Determine the [X, Y] coordinate at the center of the cell enclosing the given text.  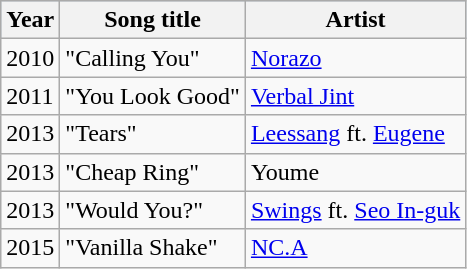
NC.A [355, 248]
2011 [30, 96]
"Cheap Ring" [153, 172]
Artist [355, 20]
"Would You?" [153, 210]
"Calling You" [153, 58]
Song title [153, 20]
Year [30, 20]
"Tears" [153, 134]
Norazo [355, 58]
"You Look Good" [153, 96]
2010 [30, 58]
2015 [30, 248]
Leessang ft. Eugene [355, 134]
"Vanilla Shake" [153, 248]
Youme [355, 172]
Verbal Jint [355, 96]
Swings ft. Seo In-guk [355, 210]
